Return the [x, y] coordinate for the center point of the cell that contains the specified text.  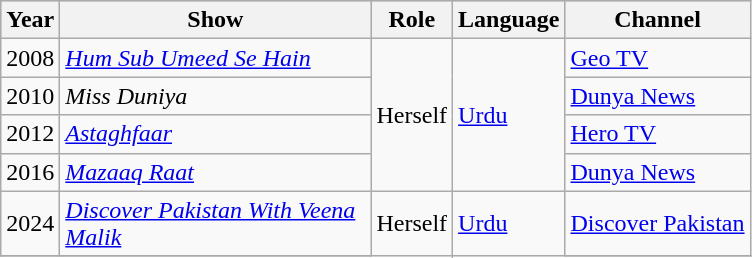
2024 [30, 224]
2016 [30, 172]
Language [509, 20]
Show [216, 20]
2012 [30, 134]
Miss Duniya [216, 96]
Astaghfaar [216, 134]
Channel [658, 20]
Discover Pakistan [658, 224]
2010 [30, 96]
Role [412, 20]
Hum Sub Umeed Se Hain [216, 58]
Hero TV [658, 134]
Geo TV [658, 58]
Discover Pakistan With Veena Malik [216, 224]
Year [30, 20]
Mazaaq Raat [216, 172]
2008 [30, 58]
